Locate the cell with the specified text and output its [x, y] center coordinate. 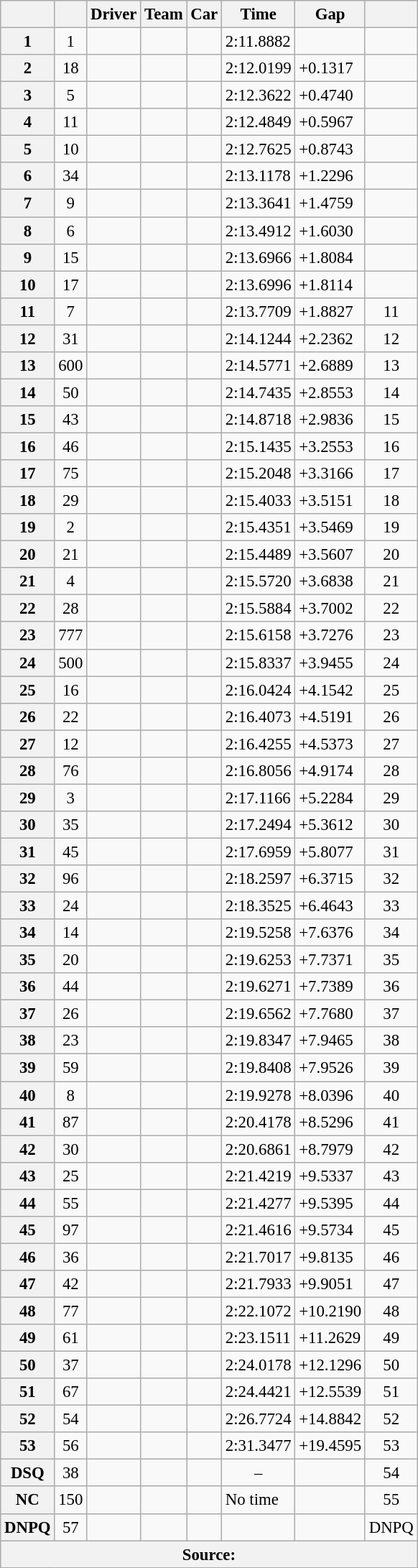
2:12.7625 [259, 149]
96 [70, 879]
+9.9051 [330, 1284]
59 [70, 1068]
2:19.5258 [259, 933]
+5.3612 [330, 825]
+1.8114 [330, 285]
2:19.8347 [259, 1041]
– [259, 1473]
+0.5967 [330, 122]
2:21.4616 [259, 1230]
777 [70, 636]
500 [70, 663]
2:14.7435 [259, 392]
+12.1296 [330, 1365]
2:15.6158 [259, 636]
DSQ [27, 1473]
+2.2362 [330, 338]
2:20.6861 [259, 1149]
+8.0396 [330, 1095]
61 [70, 1338]
+10.2190 [330, 1311]
2:12.0199 [259, 68]
+0.8743 [330, 149]
+3.5469 [330, 527]
2:13.6996 [259, 285]
2:14.5771 [259, 366]
+7.7389 [330, 987]
2:31.3477 [259, 1446]
+2.6889 [330, 366]
2:18.2597 [259, 879]
2:19.6271 [259, 987]
Driver [113, 14]
97 [70, 1230]
2:15.5884 [259, 609]
2:21.7933 [259, 1284]
+14.8842 [330, 1419]
2:14.8718 [259, 420]
2:24.0178 [259, 1365]
2:19.6562 [259, 1014]
2:16.0424 [259, 690]
+11.2629 [330, 1338]
2:13.3641 [259, 203]
2:13.6966 [259, 257]
600 [70, 366]
Time [259, 14]
Gap [330, 14]
+3.5607 [330, 555]
+1.4759 [330, 203]
+1.8827 [330, 311]
+9.5395 [330, 1203]
+3.9455 [330, 663]
76 [70, 771]
+7.9465 [330, 1041]
2:12.3622 [259, 96]
2:21.4219 [259, 1176]
+1.8084 [330, 257]
+3.5151 [330, 501]
+9.5734 [330, 1230]
67 [70, 1392]
+2.9836 [330, 420]
2:13.4912 [259, 231]
Car [204, 14]
2:16.4073 [259, 716]
+7.6376 [330, 933]
2:23.1511 [259, 1338]
2:24.4421 [259, 1392]
87 [70, 1122]
+19.4595 [330, 1446]
2:11.8882 [259, 42]
+7.9526 [330, 1068]
2:15.1435 [259, 446]
2:21.4277 [259, 1203]
2:26.7724 [259, 1419]
+4.5191 [330, 716]
+8.7979 [330, 1149]
2:14.1244 [259, 338]
2:15.5720 [259, 581]
+3.6838 [330, 581]
+4.1542 [330, 690]
+3.7002 [330, 609]
+5.8077 [330, 852]
150 [70, 1500]
2:15.4489 [259, 555]
2:17.6959 [259, 852]
2:19.6253 [259, 960]
2:16.4255 [259, 744]
2:13.1178 [259, 176]
+3.7276 [330, 636]
2:15.8337 [259, 663]
+12.5539 [330, 1392]
+9.5337 [330, 1176]
+5.2284 [330, 798]
+6.4643 [330, 906]
2:19.8408 [259, 1068]
2:20.4178 [259, 1122]
Source: [209, 1554]
+0.4740 [330, 96]
2:16.8056 [259, 771]
+7.7680 [330, 1014]
57 [70, 1527]
75 [70, 474]
NC [27, 1500]
+2.8553 [330, 392]
2:19.9278 [259, 1095]
+8.5296 [330, 1122]
2:12.4849 [259, 122]
2:15.4351 [259, 527]
+4.9174 [330, 771]
+9.8135 [330, 1257]
+3.2553 [330, 446]
56 [70, 1446]
No time [259, 1500]
2:17.1166 [259, 798]
2:13.7709 [259, 311]
+6.3715 [330, 879]
2:21.7017 [259, 1257]
+1.6030 [330, 231]
+0.1317 [330, 68]
2:18.3525 [259, 906]
2:17.2494 [259, 825]
77 [70, 1311]
+3.3166 [330, 474]
2:15.4033 [259, 501]
+1.2296 [330, 176]
2:22.1072 [259, 1311]
+7.7371 [330, 960]
Team [164, 14]
+4.5373 [330, 744]
2:15.2048 [259, 474]
